Output the [X, Y] coordinate of the center of the cell containing the given text.  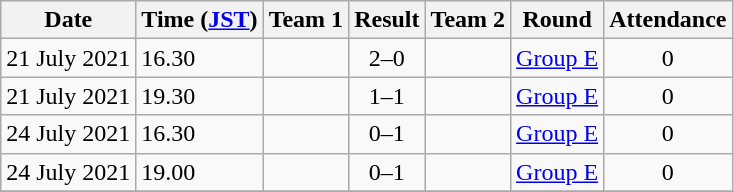
Attendance [668, 20]
1–1 [387, 96]
2–0 [387, 58]
Round [558, 20]
Time (JST) [200, 20]
Team 1 [306, 20]
Team 2 [468, 20]
19.00 [200, 172]
Result [387, 20]
19.30 [200, 96]
Date [68, 20]
